Extract the [X, Y] coordinate from the center of the cell holding the provided text.  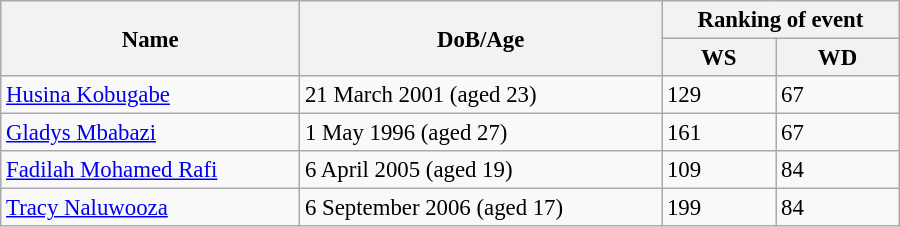
199 [719, 208]
6 April 2005 (aged 19) [481, 170]
6 September 2006 (aged 17) [481, 208]
Tracy Naluwooza [150, 208]
Gladys Mbabazi [150, 133]
161 [719, 133]
21 March 2001 (aged 23) [481, 95]
129 [719, 95]
1 May 1996 (aged 27) [481, 133]
WS [719, 58]
DoB/Age [481, 38]
Fadilah Mohamed Rafi [150, 170]
WD [838, 58]
Ranking of event [781, 20]
Husina Kobugabe [150, 95]
109 [719, 170]
Name [150, 38]
